Detect which cell encompasses the target text, then output its (x, y) center coordinate. 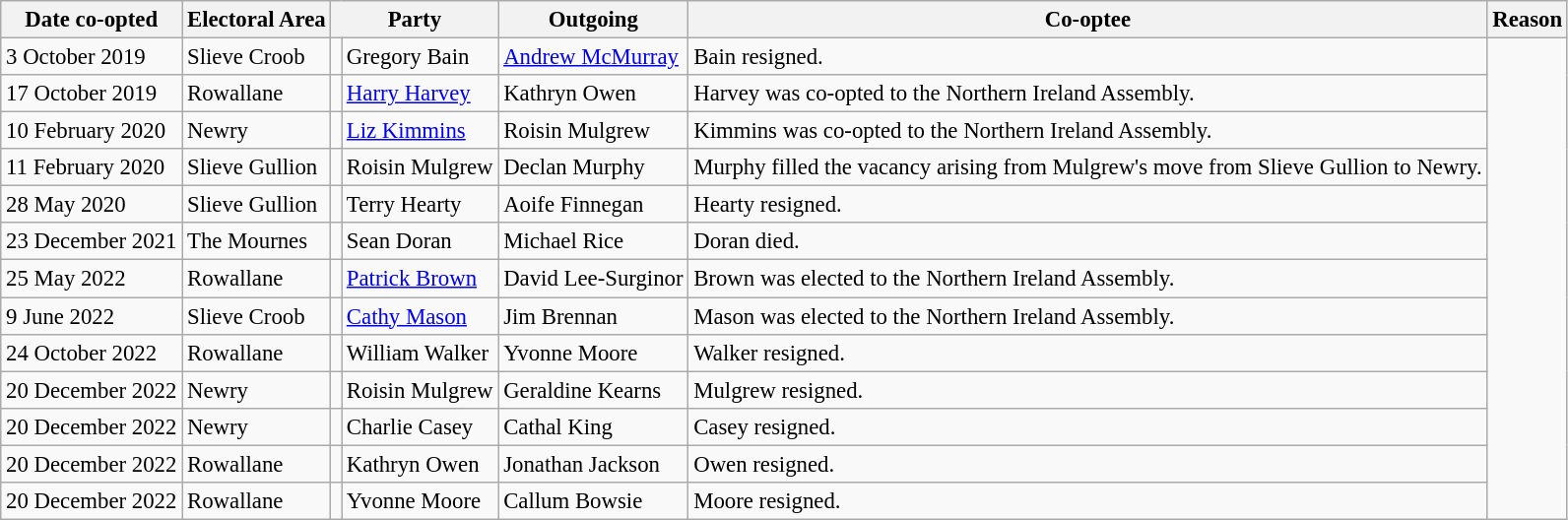
Aoife Finnegan (593, 205)
Brown was elected to the Northern Ireland Assembly. (1087, 279)
Outgoing (593, 20)
3 October 2019 (92, 57)
Gregory Bain (420, 57)
25 May 2022 (92, 279)
William Walker (420, 353)
11 February 2020 (92, 167)
23 December 2021 (92, 241)
Co-optee (1087, 20)
Sean Doran (420, 241)
Walker resigned. (1087, 353)
Charlie Casey (420, 426)
Andrew McMurray (593, 57)
Patrick Brown (420, 279)
Jim Brennan (593, 316)
Geraldine Kearns (593, 390)
Mason was elected to the Northern Ireland Assembly. (1087, 316)
Harvey was co-opted to the Northern Ireland Assembly. (1087, 94)
Cathal King (593, 426)
Kimmins was co-opted to the Northern Ireland Assembly. (1087, 131)
Harry Harvey (420, 94)
Doran died. (1087, 241)
Michael Rice (593, 241)
Jonathan Jackson (593, 464)
Date co-opted (92, 20)
Party (415, 20)
Reason (1527, 20)
9 June 2022 (92, 316)
David Lee-Surginor (593, 279)
Bain resigned. (1087, 57)
Electoral Area (256, 20)
Liz Kimmins (420, 131)
Declan Murphy (593, 167)
Casey resigned. (1087, 426)
10 February 2020 (92, 131)
The Mournes (256, 241)
28 May 2020 (92, 205)
Murphy filled the vacancy arising from Mulgrew's move from Slieve Gullion to Newry. (1087, 167)
Terry Hearty (420, 205)
Mulgrew resigned. (1087, 390)
Cathy Mason (420, 316)
Callum Bowsie (593, 501)
Moore resigned. (1087, 501)
Hearty resigned. (1087, 205)
24 October 2022 (92, 353)
17 October 2019 (92, 94)
Owen resigned. (1087, 464)
